Scan for the cell matching the given text and deliver its [X, Y] coordinate at center. 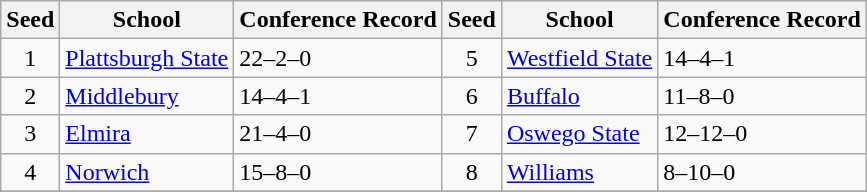
12–12–0 [762, 134]
22–2–0 [338, 58]
Westfield State [579, 58]
Williams [579, 172]
15–8–0 [338, 172]
7 [472, 134]
21–4–0 [338, 134]
4 [30, 172]
5 [472, 58]
3 [30, 134]
Middlebury [147, 96]
Oswego State [579, 134]
6 [472, 96]
Buffalo [579, 96]
11–8–0 [762, 96]
Plattsburgh State [147, 58]
Norwich [147, 172]
8 [472, 172]
Elmira [147, 134]
1 [30, 58]
8–10–0 [762, 172]
2 [30, 96]
